Provide the [x, y] coordinate of the cell's center where the given text is located.  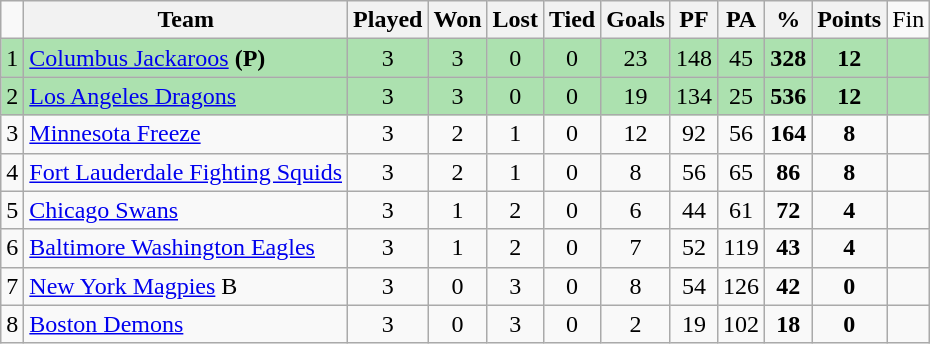
5 [12, 210]
% [788, 20]
134 [694, 96]
164 [788, 134]
Tied [572, 20]
Goals [636, 20]
18 [788, 324]
102 [742, 324]
45 [742, 58]
Minnesota Freeze [186, 134]
Lost [515, 20]
61 [742, 210]
Columbus Jackaroos (P) [186, 58]
86 [788, 172]
148 [694, 58]
Fin [908, 20]
119 [742, 248]
Los Angeles Dragons [186, 96]
Boston Demons [186, 324]
Points [850, 20]
Fort Lauderdale Fighting Squids [186, 172]
PF [694, 20]
328 [788, 58]
New York Magpies B [186, 286]
65 [742, 172]
92 [694, 134]
Chicago Swans [186, 210]
52 [694, 248]
Won [458, 20]
536 [788, 96]
72 [788, 210]
54 [694, 286]
Played [388, 20]
44 [694, 210]
PA [742, 20]
Team [186, 20]
126 [742, 286]
23 [636, 58]
43 [788, 248]
42 [788, 286]
25 [742, 96]
Baltimore Washington Eagles [186, 248]
